Detect which cell encompasses the target text, then output its [X, Y] center coordinate. 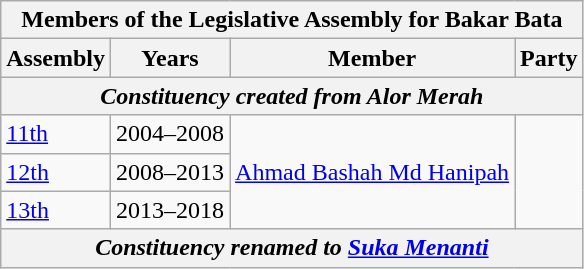
Assembly [56, 58]
11th [56, 134]
2004–2008 [170, 134]
13th [56, 210]
Ahmad Bashah Md Hanipah [372, 172]
Party [549, 58]
2008–2013 [170, 172]
Constituency renamed to Suka Menanti [292, 248]
Members of the Legislative Assembly for Bakar Bata [292, 20]
Years [170, 58]
2013–2018 [170, 210]
Constituency created from Alor Merah [292, 96]
Member [372, 58]
12th [56, 172]
